Determine the [X, Y] coordinate at the center of the cell enclosing the given text.  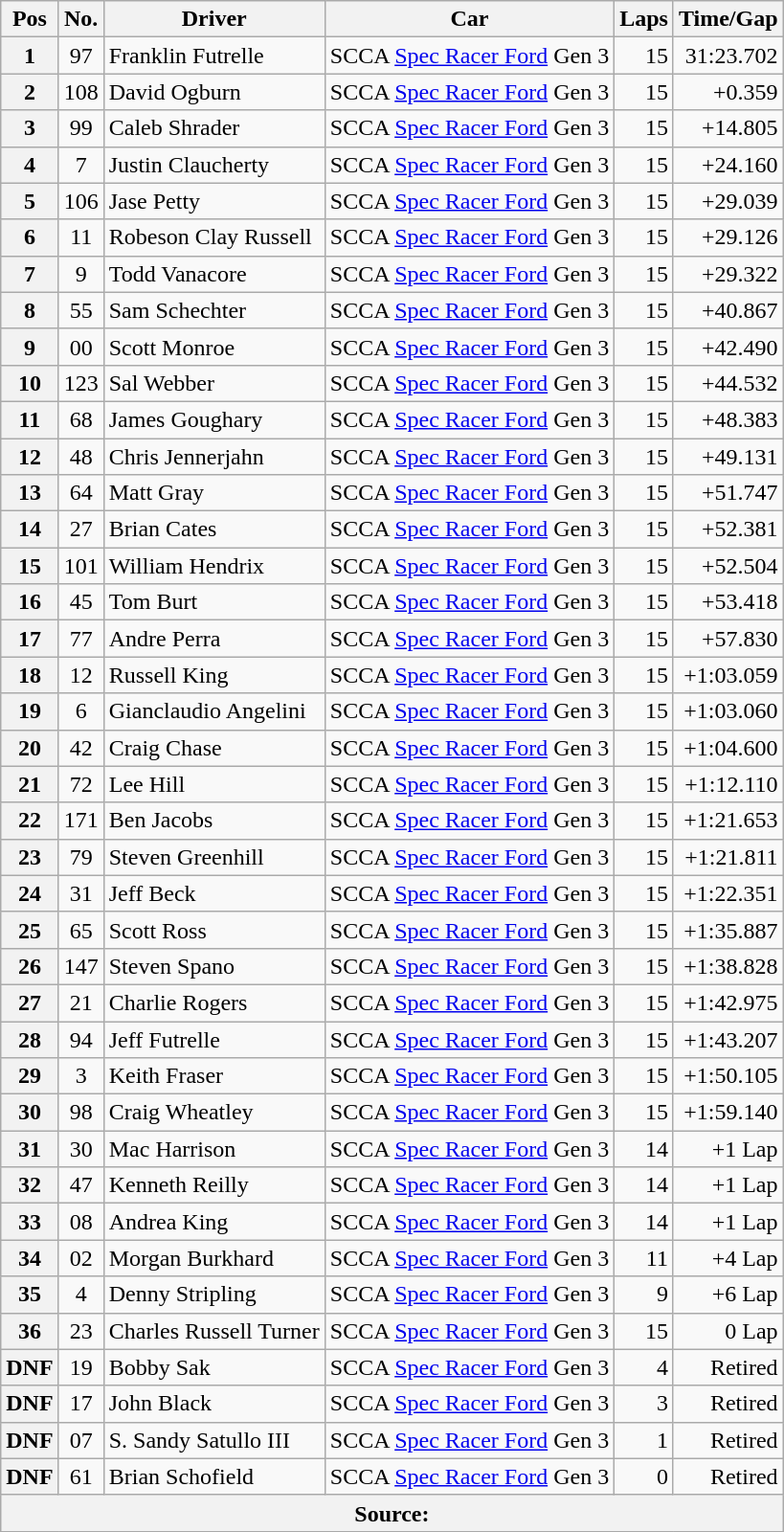
Source: [392, 1513]
Matt Gray [214, 493]
99 [80, 128]
28 [30, 1039]
08 [80, 1222]
+1:35.887 [728, 930]
35 [30, 1295]
Craig Chase [214, 748]
36 [30, 1331]
Scott Monroe [214, 347]
72 [80, 784]
Gianclaudio Angelini [214, 711]
Jeff Futrelle [214, 1039]
Steven Greenhill [214, 857]
55 [80, 310]
02 [80, 1258]
+29.126 [728, 237]
Tom Burt [214, 602]
Jeff Beck [214, 893]
48 [80, 457]
+52.381 [728, 529]
47 [80, 1185]
94 [80, 1039]
68 [80, 419]
+48.383 [728, 419]
Sal Webber [214, 383]
+4 Lap [728, 1258]
John Black [214, 1404]
+1:21.653 [728, 821]
18 [30, 675]
David Ogburn [214, 92]
No. [80, 19]
Lee Hill [214, 784]
Laps [644, 19]
5 [30, 201]
Charlie Rogers [214, 1003]
+6 Lap [728, 1295]
07 [80, 1440]
+29.039 [728, 201]
+29.322 [728, 274]
Ben Jacobs [214, 821]
16 [30, 602]
Craig Wheatley [214, 1113]
0 [644, 1476]
171 [80, 821]
64 [80, 493]
+24.160 [728, 165]
+57.830 [728, 639]
Bobby Sak [214, 1367]
Kenneth Reilly [214, 1185]
+52.504 [728, 566]
Brian Schofield [214, 1476]
Brian Cates [214, 529]
Scott Ross [214, 930]
33 [30, 1222]
+1:04.600 [728, 748]
32 [30, 1185]
Caleb Shrader [214, 128]
+51.747 [728, 493]
108 [80, 92]
34 [30, 1258]
65 [80, 930]
31:23.702 [728, 56]
+49.131 [728, 457]
98 [80, 1113]
Driver [214, 19]
106 [80, 201]
+40.867 [728, 310]
Chris Jennerjahn [214, 457]
Pos [30, 19]
Morgan Burkhard [214, 1258]
Steven Spano [214, 966]
20 [30, 748]
8 [30, 310]
+1:43.207 [728, 1039]
147 [80, 966]
Franklin Futrelle [214, 56]
Justin Claucherty [214, 165]
Denny Stripling [214, 1295]
+44.532 [728, 383]
Robeson Clay Russell [214, 237]
13 [30, 493]
James Goughary [214, 419]
Charles Russell Turner [214, 1331]
+42.490 [728, 347]
Sam Schechter [214, 310]
S. Sandy Satullo III [214, 1440]
Todd Vanacore [214, 274]
77 [80, 639]
+1:03.060 [728, 711]
Jase Petty [214, 201]
Russell King [214, 675]
+1:59.140 [728, 1113]
+14.805 [728, 128]
+53.418 [728, 602]
29 [30, 1076]
79 [80, 857]
+1:22.351 [728, 893]
Car [469, 19]
26 [30, 966]
+1:50.105 [728, 1076]
24 [30, 893]
William Hendrix [214, 566]
97 [80, 56]
Keith Fraser [214, 1076]
25 [30, 930]
Time/Gap [728, 19]
+1:42.975 [728, 1003]
45 [80, 602]
+1:03.059 [728, 675]
+1:21.811 [728, 857]
+0.359 [728, 92]
101 [80, 566]
61 [80, 1476]
00 [80, 347]
0 Lap [728, 1331]
2 [30, 92]
Andre Perra [214, 639]
22 [30, 821]
Andrea King [214, 1222]
10 [30, 383]
42 [80, 748]
123 [80, 383]
+1:38.828 [728, 966]
Mac Harrison [214, 1149]
+1:12.110 [728, 784]
